Determine the (x, y) coordinate at the center of the cell enclosing the given text.  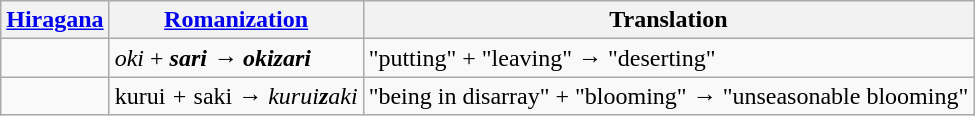
Translation (668, 20)
"putting" + "leaving" → "deserting" (668, 58)
oki + sari → okizari (236, 58)
Hiragana (55, 20)
Romanization (236, 20)
"being in disarray" + "blooming" → "unseasonable blooming" (668, 96)
kurui + saki → kuruizaki (236, 96)
